Capture the cell that displays the provided text and extract its (x, y) central coordinate. 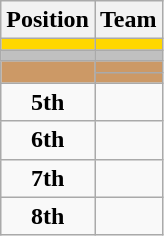
8th (48, 216)
6th (48, 140)
Position (48, 20)
5th (48, 102)
Team (128, 20)
7th (48, 178)
